Detect which cell encompasses the target text, then output its (X, Y) center coordinate. 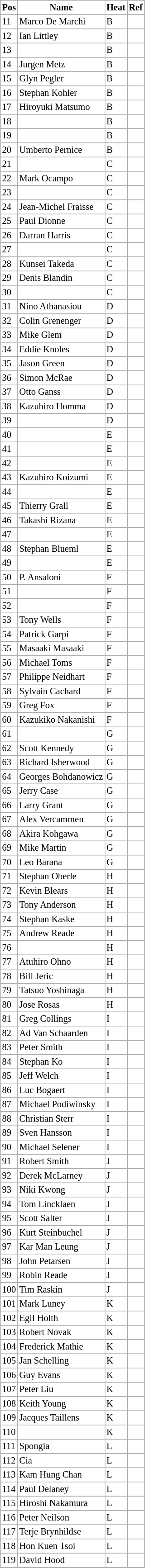
Name (61, 8)
Stephan Kaske (61, 919)
Umberto Pernice (61, 150)
97 (9, 1247)
Atuhiro Ohno (61, 962)
15 (9, 79)
109 (9, 1418)
Stephan Kohler (61, 93)
50 (9, 578)
86 (9, 1090)
20 (9, 150)
24 (9, 207)
Mark Luney (61, 1304)
Cia (61, 1461)
Kam Hung Chan (61, 1475)
35 (9, 364)
42 (9, 464)
114 (9, 1489)
P. Ansaloni (61, 578)
65 (9, 791)
33 (9, 335)
68 (9, 834)
Jan Schelling (61, 1361)
102 (9, 1318)
Hon Kuen Tsoi (61, 1546)
Marco De Marchi (61, 22)
99 (9, 1275)
Peter Neilson (61, 1518)
95 (9, 1218)
Patrick Garpi (61, 635)
Greg Collings (61, 1019)
110 (9, 1432)
70 (9, 862)
87 (9, 1104)
Kurt Steinbuchel (61, 1233)
Tatsuo Yoshinaga (61, 990)
Andrew Reade (61, 933)
Stephan Ko (61, 1062)
Mike Glem (61, 335)
Niki Kwong (61, 1190)
119 (9, 1560)
48 (9, 549)
108 (9, 1404)
76 (9, 948)
69 (9, 848)
Peter Liu (61, 1389)
100 (9, 1290)
37 (9, 392)
74 (9, 919)
Sylvain Cachard (61, 692)
Michael Toms (61, 663)
51 (9, 592)
Kazuhiro Homma (61, 407)
Frederick Mathie (61, 1347)
Kar Man Leung (61, 1247)
21 (9, 164)
115 (9, 1503)
64 (9, 777)
89 (9, 1133)
113 (9, 1475)
38 (9, 407)
Jean-Michel Fraisse (61, 207)
14 (9, 65)
Tony Anderson (61, 905)
Jerry Case (61, 791)
103 (9, 1332)
Richard Isherwood (61, 763)
John Petarsen (61, 1261)
Michael Podiwinsky (61, 1104)
Heat (116, 8)
117 (9, 1532)
Sven Hansson (61, 1133)
105 (9, 1361)
66 (9, 805)
104 (9, 1347)
61 (9, 734)
Tony Wells (61, 620)
106 (9, 1375)
28 (9, 264)
13 (9, 50)
16 (9, 93)
Luc Bogaert (61, 1090)
94 (9, 1204)
67 (9, 820)
27 (9, 250)
Robin Reade (61, 1275)
Peter Smith (61, 1047)
40 (9, 435)
Pos (9, 8)
Jacques Taillens (61, 1418)
Philippe Neidhart (61, 677)
David Hood (61, 1560)
101 (9, 1304)
Terje Brynhildse (61, 1532)
Kazuhiro Koizumi (61, 478)
Stephan Blueml (61, 549)
23 (9, 193)
57 (9, 677)
Robert Smith (61, 1161)
17 (9, 107)
Keith Young (61, 1404)
Jason Green (61, 364)
Denis Blandin (61, 278)
Ian Littley (61, 36)
49 (9, 563)
Kevin Blears (61, 891)
46 (9, 521)
88 (9, 1119)
Paul Delaney (61, 1489)
Hiroshi Nakamura (61, 1503)
Jurgen Metz (61, 65)
25 (9, 221)
59 (9, 706)
Jose Rosas (61, 1005)
Glyn Pegler (61, 79)
Ref (136, 8)
29 (9, 278)
Bill Jeric (61, 976)
Christian Sterr (61, 1119)
85 (9, 1076)
Colin Grenenger (61, 321)
84 (9, 1062)
53 (9, 620)
Alex Vercammen (61, 820)
Guy Evans (61, 1375)
Greg Fox (61, 706)
Simon McRae (61, 378)
Masaaki Masaaki (61, 649)
12 (9, 36)
Takashi Rizana (61, 521)
Scott Salter (61, 1218)
Robert Novak (61, 1332)
111 (9, 1446)
32 (9, 321)
Eddie Knoles (61, 350)
Hiroyuki Matsumo (61, 107)
Kazukiko Nakanishi (61, 720)
98 (9, 1261)
19 (9, 136)
Akira Kohgawa (61, 834)
22 (9, 179)
58 (9, 692)
Darran Harris (61, 236)
118 (9, 1546)
Thierry Grall (61, 506)
79 (9, 990)
11 (9, 22)
36 (9, 378)
Larry Grant (61, 805)
Nino Athanasiou (61, 307)
56 (9, 663)
Otto Ganss (61, 392)
Tom Lincklaen (61, 1204)
Georges Bohdanowicz (61, 777)
93 (9, 1190)
39 (9, 421)
81 (9, 1019)
Egil Holth (61, 1318)
Spongia (61, 1446)
107 (9, 1389)
80 (9, 1005)
55 (9, 649)
83 (9, 1047)
Scott Kennedy (61, 748)
41 (9, 449)
44 (9, 492)
78 (9, 976)
71 (9, 876)
Mark Ocampo (61, 179)
Mike Martin (61, 848)
54 (9, 635)
Jeff Welch (61, 1076)
82 (9, 1033)
72 (9, 891)
45 (9, 506)
30 (9, 293)
31 (9, 307)
62 (9, 748)
Tim Raskin (61, 1290)
34 (9, 350)
Stephan Oberle (61, 876)
Leo Barana (61, 862)
91 (9, 1161)
75 (9, 933)
Ad Van Schaarden (61, 1033)
52 (9, 606)
47 (9, 535)
43 (9, 478)
26 (9, 236)
90 (9, 1147)
96 (9, 1233)
Michael Selener (61, 1147)
63 (9, 763)
112 (9, 1461)
116 (9, 1518)
60 (9, 720)
Paul Dionne (61, 221)
Derek McLarney (61, 1176)
Kunsei Takeda (61, 264)
18 (9, 122)
77 (9, 962)
73 (9, 905)
92 (9, 1176)
